For the text-containing cell, return its midpoint in [x, y] coordinate format. 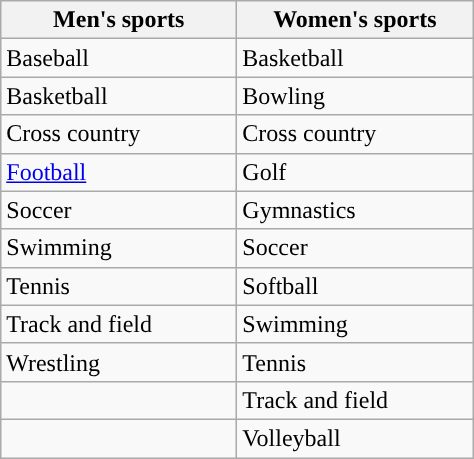
Football [119, 172]
Bowling [355, 96]
Wrestling [119, 362]
Men's sports [119, 20]
Volleyball [355, 438]
Women's sports [355, 20]
Baseball [119, 58]
Softball [355, 286]
Golf [355, 172]
Gymnastics [355, 210]
